Locate the cell with the specified text and output its [X, Y] center coordinate. 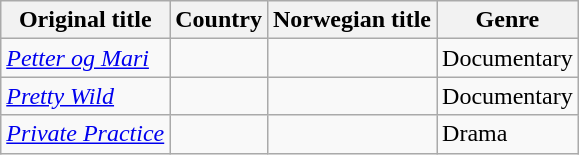
Pretty Wild [86, 96]
Genre [508, 20]
Original title [86, 20]
Petter og Mari [86, 58]
Country [219, 20]
Drama [508, 134]
Norwegian title [352, 20]
Private Practice [86, 134]
